Determine the [x, y] coordinate at the center of the cell enclosing the given text.  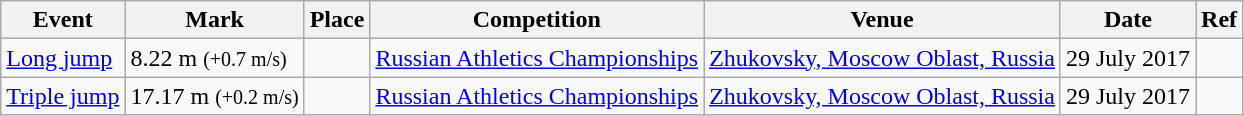
Competition [537, 20]
Mark [214, 20]
Triple jump [63, 96]
Venue [882, 20]
Date [1128, 20]
17.17 m (+0.2 m/s) [214, 96]
Place [337, 20]
Long jump [63, 58]
Event [63, 20]
Ref [1220, 20]
8.22 m (+0.7 m/s) [214, 58]
